Find where the given text appears and provide that cell's center as [X, Y] coordinate. 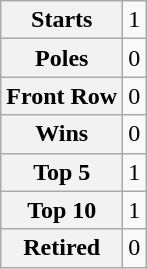
Retired [62, 248]
Front Row [62, 96]
Wins [62, 134]
Top 5 [62, 172]
Starts [62, 20]
Top 10 [62, 210]
Poles [62, 58]
